Output the [X, Y] coordinate of the center of the cell containing the given text.  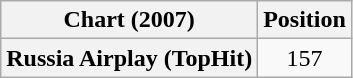
Chart (2007) [130, 20]
Russia Airplay (TopHit) [130, 58]
157 [305, 58]
Position [305, 20]
